Determine the [X, Y] coordinate at the center of the cell enclosing the given text.  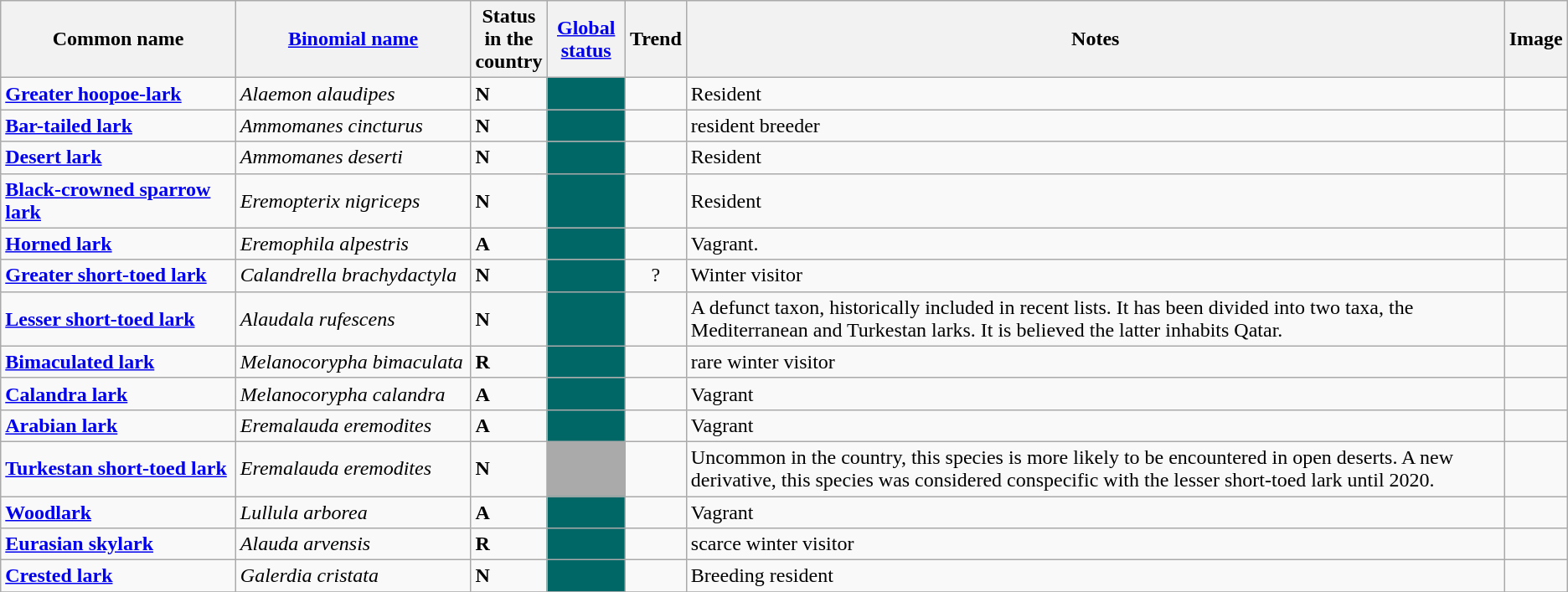
Greater short-toed lark [119, 275]
Woodlark [119, 512]
Turkestan short-toed lark [119, 469]
Calandra lark [119, 394]
Vagrant. [1096, 244]
Galerdia cristata [353, 576]
Greater hoopoe-lark [119, 94]
Lesser short-toed lark [119, 318]
Eremopterix nigriceps [353, 201]
Lullula arborea [353, 512]
Calandrella brachydactyla [353, 275]
Alaudala rufescens [353, 318]
Bimaculated lark [119, 362]
Global status [586, 39]
Alauda arvensis [353, 544]
? [655, 275]
Eurasian skylark [119, 544]
Status in the country [509, 39]
Common name [119, 39]
Melanocorypha calandra [353, 394]
Binomial name [353, 39]
Desert lark [119, 157]
Crested lark [119, 576]
Notes [1096, 39]
Winter visitor [1096, 275]
Black-crowned sparrow lark [119, 201]
Alaemon alaudipes [353, 94]
Arabian lark [119, 425]
Ammomanes cincturus [353, 126]
resident breeder [1096, 126]
Trend [655, 39]
scarce winter visitor [1096, 544]
Ammomanes deserti [353, 157]
Image [1536, 39]
Horned lark [119, 244]
rare winter visitor [1096, 362]
Melanocorypha bimaculata [353, 362]
Breeding resident [1096, 576]
Eremophila alpestris [353, 244]
Bar-tailed lark [119, 126]
